Capture the cell that displays the provided text and extract its [X, Y] central coordinate. 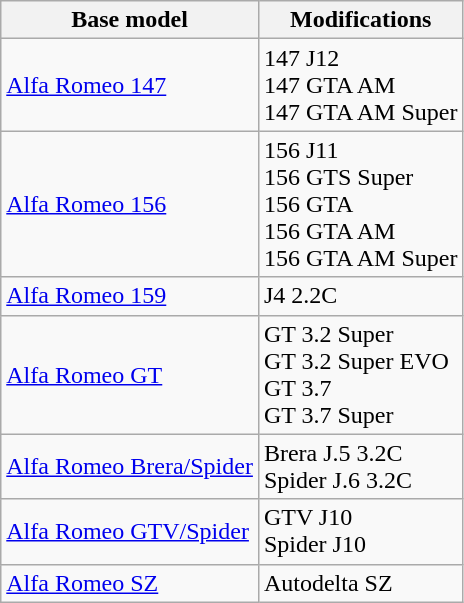
GT 3.2 SuperGT 3.2 Super EVOGT 3.7GT 3.7 Super [360, 374]
Alfa Romeo 156 [130, 204]
Alfa Romeo GTV/Spider [130, 532]
156 J11156 GTS Super156 GTA156 GTA AM156 GTA AM Super [360, 204]
GTV J10Spider J10 [360, 532]
Alfa Romeo 159 [130, 296]
147 J12147 GTA AM147 GTA AM Super [360, 85]
Alfa Romeo SZ [130, 583]
Brera J.5 3.2CSpider J.6 3.2C [360, 466]
Alfa Romeo Brera/Spider [130, 466]
Autodelta SZ [360, 583]
Base model [130, 20]
Alfa Romeo GT [130, 374]
J4 2.2C [360, 296]
Modifications [360, 20]
Alfa Romeo 147 [130, 85]
